Output the (x, y) coordinate of the center of the cell containing the given text.  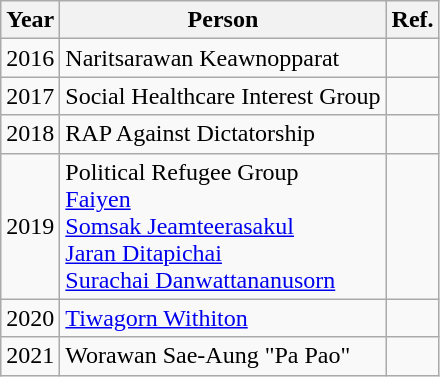
2020 (30, 318)
Worawan Sae-Aung "Pa Pao" (223, 356)
2019 (30, 226)
Ref. (412, 20)
Political Refugee GroupFaiyenSomsak JeamteerasakulJaran DitapichaiSurachai Danwattananusorn (223, 226)
2021 (30, 356)
2018 (30, 134)
RAP Against Dictatorship (223, 134)
Year (30, 20)
Social Healthcare Interest Group (223, 96)
2016 (30, 58)
Naritsarawan Keawnopparat (223, 58)
Person (223, 20)
Tiwagorn Withiton (223, 318)
2017 (30, 96)
